Scan for the cell matching the given text and deliver its (x, y) coordinate at center. 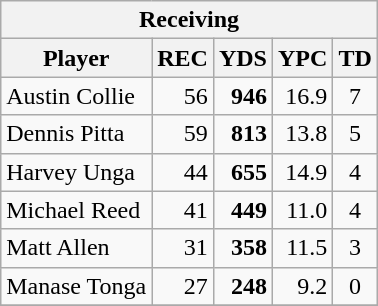
REC (183, 58)
Player (76, 58)
946 (242, 96)
Harvey Unga (76, 172)
Austin Collie (76, 96)
7 (355, 96)
44 (183, 172)
248 (242, 286)
Dennis Pitta (76, 134)
Receiving (190, 20)
41 (183, 210)
11.5 (302, 248)
YDS (242, 58)
59 (183, 134)
56 (183, 96)
13.8 (302, 134)
0 (355, 286)
31 (183, 248)
14.9 (302, 172)
5 (355, 134)
16.9 (302, 96)
Matt Allen (76, 248)
TD (355, 58)
Manase Tonga (76, 286)
3 (355, 248)
11.0 (302, 210)
358 (242, 248)
27 (183, 286)
655 (242, 172)
813 (242, 134)
Michael Reed (76, 210)
YPC (302, 58)
9.2 (302, 286)
449 (242, 210)
